Determine the (X, Y) coordinate at the center of the cell enclosing the given text.  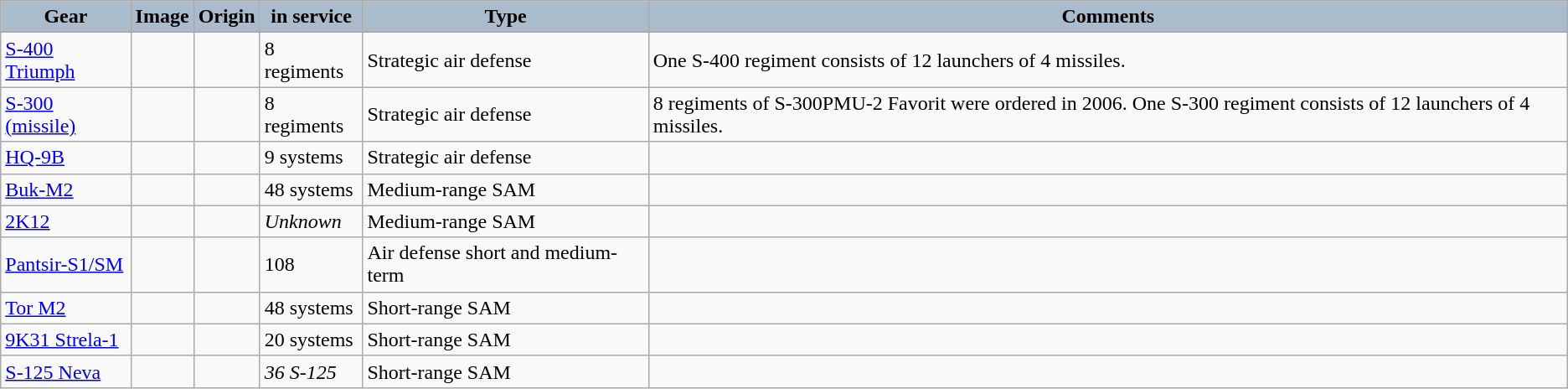
36 S-125 (312, 371)
S-125 Neva (65, 371)
S-400 Triumph (65, 60)
108 (312, 265)
Gear (65, 17)
Origin (226, 17)
HQ-9B (65, 158)
2K12 (65, 221)
9K31 Strela-1 (65, 340)
Buk-M2 (65, 189)
in service (312, 17)
9 systems (312, 158)
Type (506, 17)
Image (162, 17)
One S-400 regiment consists of 12 launchers of 4 missiles. (1107, 60)
Comments (1107, 17)
S-300 (missile) (65, 114)
8 regiments of S-300PMU-2 Favorit were ordered in 2006. One S-300 regiment consists of 12 launchers of 4 missiles. (1107, 114)
Unknown (312, 221)
20 systems (312, 340)
Tor M2 (65, 308)
Air defense short and medium-term (506, 265)
Pantsir-S1/SM (65, 265)
